Detect which cell encompasses the target text, then output its [X, Y] center coordinate. 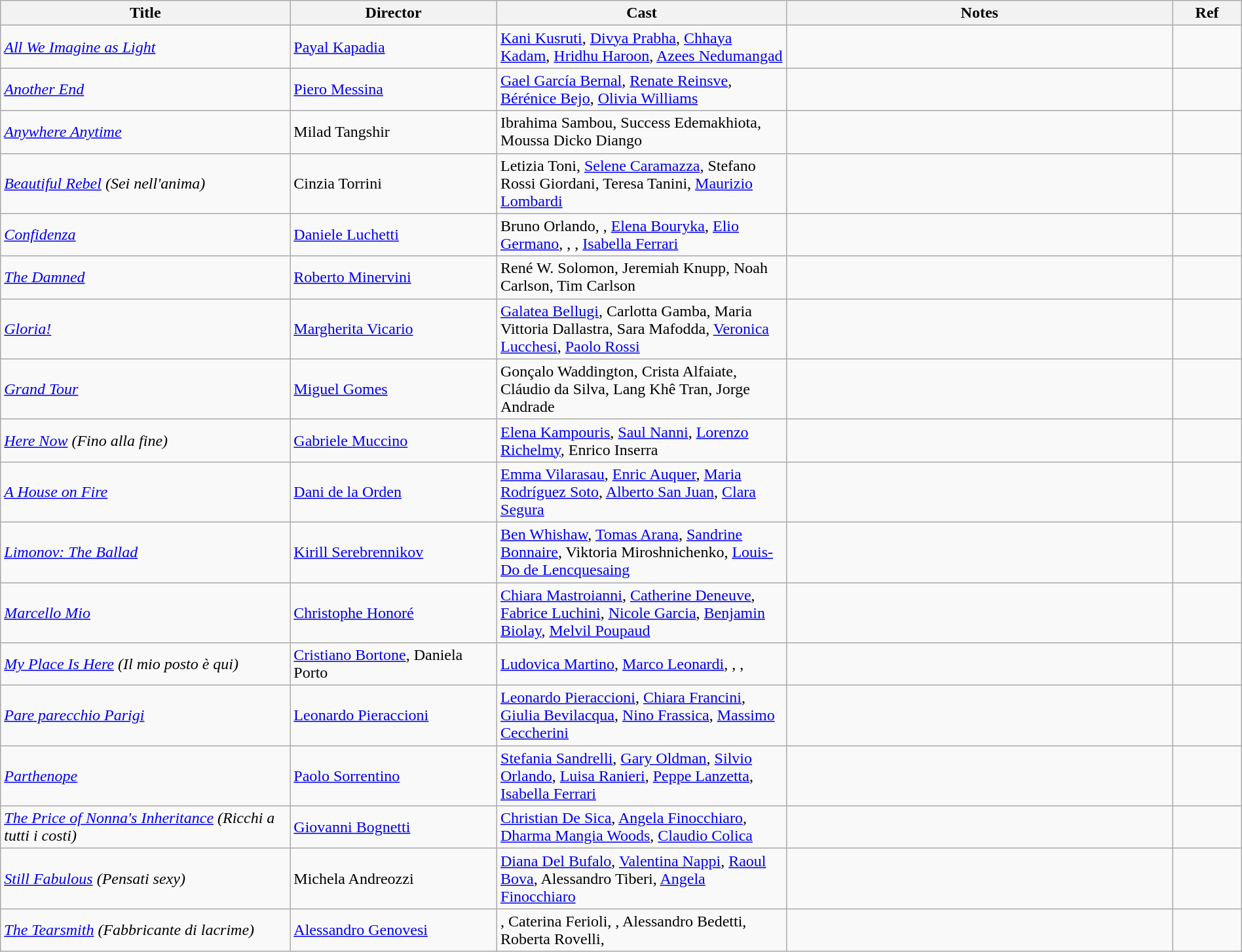
Payal Kapadia [394, 47]
Daniele Luchetti [394, 234]
Bruno Orlando, , Elena Bouryka, Elio Germano, , , Isabella Ferrari [642, 234]
Paolo Sorrentino [394, 776]
Grand Tour [145, 389]
Still Fabulous (Pensati sexy) [145, 879]
My Place Is Here (Il mio posto è qui) [145, 664]
Gonçalo Waddington, Crista Alfaiate, Cláudio da Silva, Lang Khê Tran, Jorge Andrade [642, 389]
Notes [980, 13]
Dani de la Orden [394, 492]
Leonardo Pieraccioni [394, 716]
Parthenope [145, 776]
The Price of Nonna's Inheritance (Ricchi a tutti i costi) [145, 828]
Christian De Sica, Angela Finocchiaro, Dharma Mangia Woods, Claudio Colica [642, 828]
, Caterina Ferioli, , Alessandro Bedetti, Roberta Rovelli, [642, 930]
Letizia Toni, Selene Caramazza, Stefano Rossi Giordani, Teresa Tanini, Maurizio Lombardi [642, 183]
Pare parecchio Parigi [145, 716]
Director [394, 13]
Confidenza [145, 234]
Gael García Bernal, Renate Reinsve, Bérénice Bejo, Olivia Williams [642, 89]
Milad Tangshir [394, 132]
Miguel Gomes [394, 389]
A House on Fire [145, 492]
Leonardo Pieraccioni, Chiara Francini, Giulia Bevilacqua, Nino Frassica, Massimo Ceccherini [642, 716]
Ref [1207, 13]
The Damned [145, 278]
Kirill Serebrennikov [394, 552]
Galatea Bellugi, Carlotta Gamba, Maria Vittoria Dallastra, Sara Mafodda, Veronica Lucchesi, Paolo Rossi [642, 329]
Ben Whishaw, Tomas Arana, Sandrine Bonnaire, Viktoria Miroshnichenko, Louis-Do de Lencquesaing [642, 552]
Margherita Vicario [394, 329]
Christophe Honoré [394, 613]
Kani Kusruti, Divya Prabha, Chhaya Kadam, Hridhu Haroon, Azees Nedumangad [642, 47]
Emma Vilarasau, Enric Auquer, Maria Rodríguez Soto, Alberto San Juan, Clara Segura [642, 492]
Gloria! [145, 329]
Marcello Mio [145, 613]
Title [145, 13]
Diana Del Bufalo, Valentina Nappi, Raoul Bova, Alessandro Tiberi, Angela Finocchiaro [642, 879]
Cinzia Torrini [394, 183]
Limonov: The Ballad [145, 552]
All We Imagine as Light [145, 47]
Roberto Minervini [394, 278]
Ibrahima Sambou, Success Edemakhiota, Moussa Dicko Diango [642, 132]
Another End [145, 89]
Stefania Sandrelli, Gary Oldman, Silvio Orlando, Luisa Ranieri, Peppe Lanzetta, Isabella Ferrari [642, 776]
Anywhere Anytime [145, 132]
Michela Andreozzi [394, 879]
Chiara Mastroianni, Catherine Deneuve, Fabrice Luchini, Nicole Garcia, Benjamin Biolay, Melvil Poupaud [642, 613]
Cast [642, 13]
Beautiful Rebel (Sei nell'anima) [145, 183]
Cristiano Bortone, Daniela Porto [394, 664]
The Tearsmith (Fabbricante di lacrime) [145, 930]
Alessandro Genovesi [394, 930]
Giovanni Bognetti [394, 828]
Here Now (Fino alla fine) [145, 440]
Elena Kampouris, Saul Nanni, Lorenzo Richelmy, Enrico Inserra [642, 440]
Piero Messina [394, 89]
Ludovica Martino, Marco Leonardi, , , [642, 664]
Gabriele Muccino [394, 440]
René W. Solomon, Jeremiah Knupp, Noah Carlson, Tim Carlson [642, 278]
